Find where the given text appears and provide that cell's center as (X, Y) coordinate. 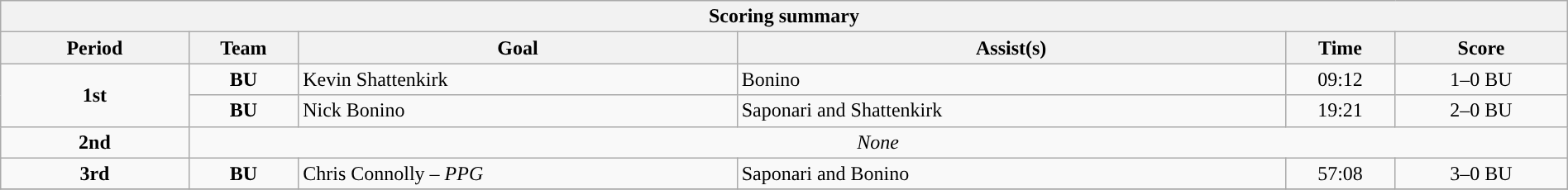
Assist(s) (1011, 48)
3–0 BU (1481, 173)
57:08 (1340, 173)
Chris Connolly – PPG (518, 173)
Period (94, 48)
Kevin Shattenkirk (518, 79)
None (878, 142)
Saponari and Bonino (1011, 173)
Time (1340, 48)
Team (243, 48)
19:21 (1340, 111)
Nick Bonino (518, 111)
Saponari and Shattenkirk (1011, 111)
Scoring summary (784, 17)
2nd (94, 142)
1–0 BU (1481, 79)
1st (94, 95)
3rd (94, 173)
Score (1481, 48)
09:12 (1340, 79)
2–0 BU (1481, 111)
Bonino (1011, 79)
Goal (518, 48)
